Detect which cell encompasses the target text, then output its [X, Y] center coordinate. 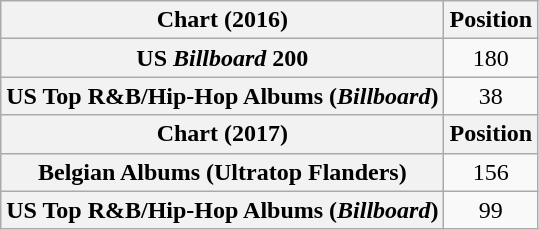
US Billboard 200 [222, 58]
Belgian Albums (Ultratop Flanders) [222, 172]
156 [491, 172]
38 [491, 96]
Chart (2017) [222, 134]
Chart (2016) [222, 20]
99 [491, 210]
180 [491, 58]
